Scan for the cell matching the given text and deliver its (x, y) coordinate at center. 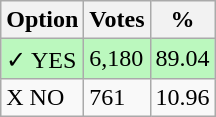
89.04 (182, 59)
Option (42, 20)
10.96 (182, 97)
% (182, 20)
Votes (117, 20)
X NO (42, 97)
✓ YES (42, 59)
6,180 (117, 59)
761 (117, 97)
